Locate the cell with the specified text and output its [X, Y] center coordinate. 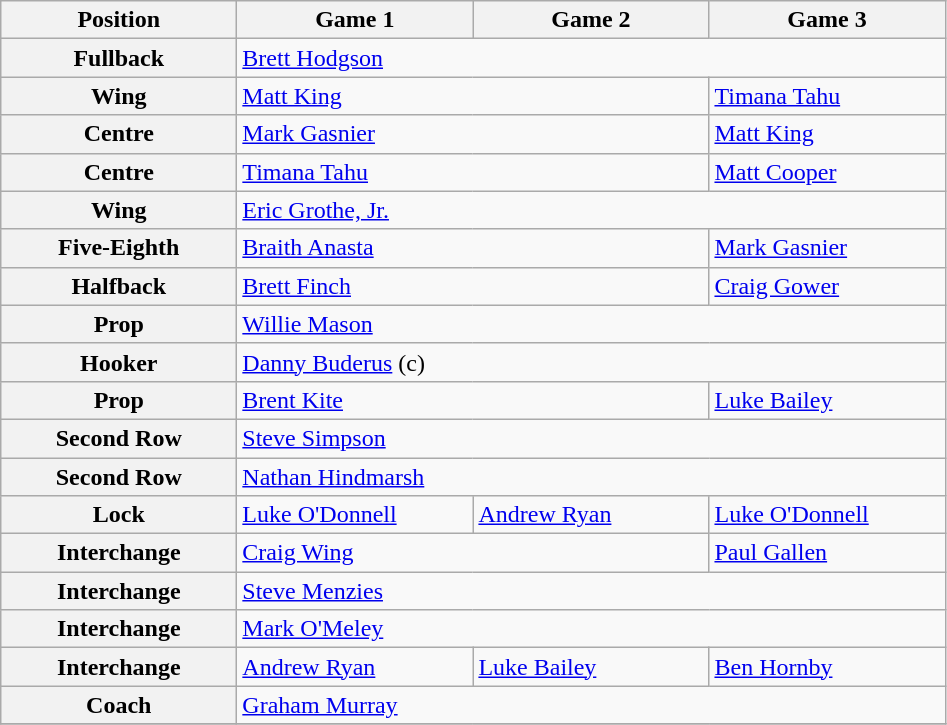
Craig Gower [827, 286]
Willie Mason [591, 324]
Danny Buderus (c) [591, 362]
Five-Eighth [119, 248]
Eric Grothe, Jr. [591, 210]
Braith Anasta [473, 248]
Graham Murray [591, 705]
Position [119, 20]
Steve Simpson [591, 438]
Steve Menzies [591, 591]
Game 1 [355, 20]
Brett Hodgson [591, 58]
Hooker [119, 362]
Fullback [119, 58]
Game 2 [591, 20]
Brent Kite [473, 400]
Paul Gallen [827, 553]
Matt Cooper [827, 172]
Craig Wing [473, 553]
Lock [119, 515]
Coach [119, 705]
Game 3 [827, 20]
Brett Finch [473, 286]
Mark O'Meley [591, 629]
Ben Hornby [827, 667]
Nathan Hindmarsh [591, 477]
Halfback [119, 286]
